Find where the given text appears and provide that cell's center as (X, Y) coordinate. 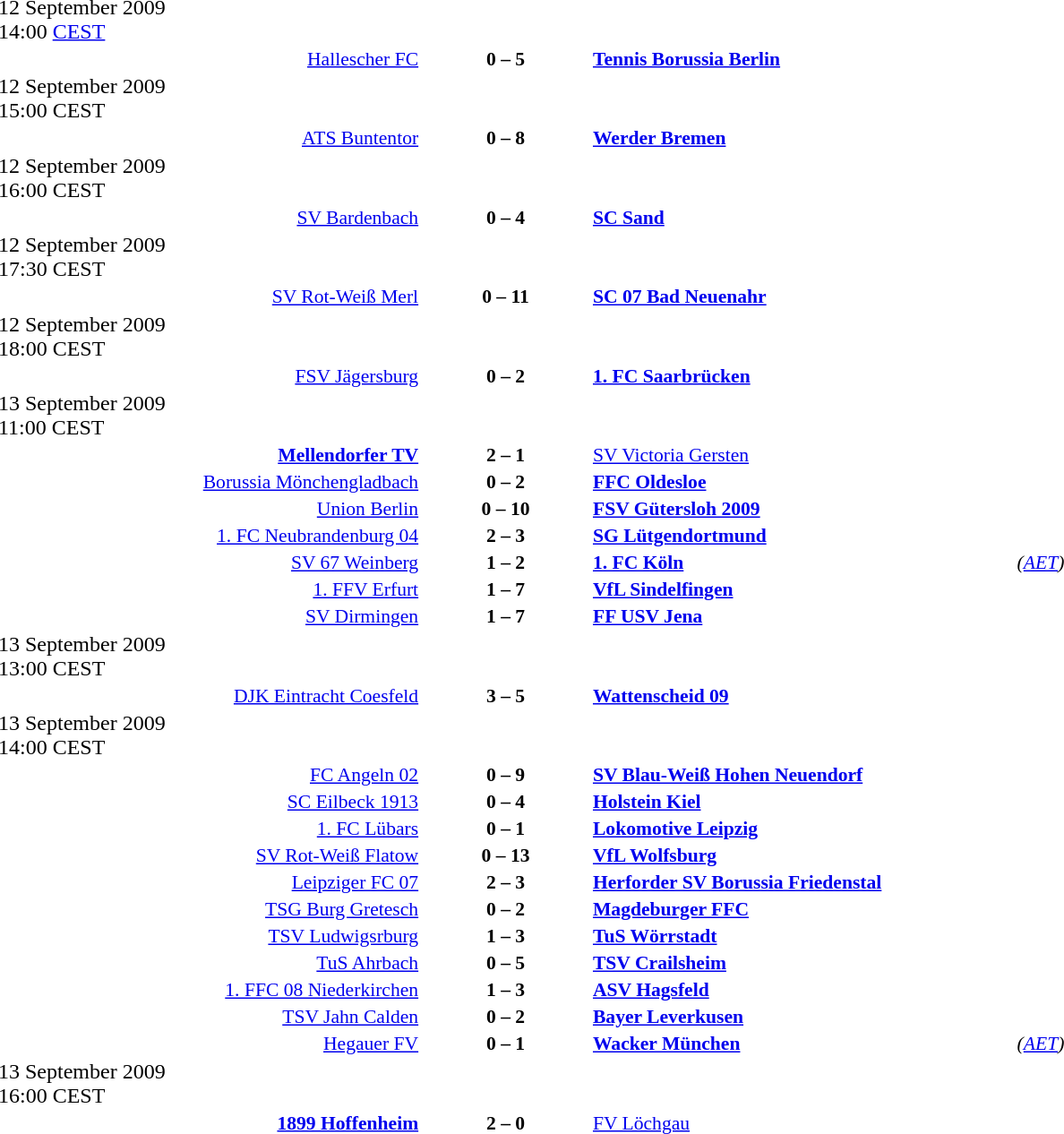
1. FC Köln (802, 563)
ASV Hagsfeld (802, 990)
1 – 2 (505, 563)
SC Sand (802, 217)
VfL Wolfsburg (802, 855)
SV Blau-Weiß Hohen Neuendorf (802, 775)
Tennis Borussia Berlin (802, 59)
Werder Bremen (802, 138)
FSV Gütersloh 2009 (802, 509)
FFC Oldesloe (802, 482)
0 – 10 (505, 509)
2 – 1 (505, 455)
Holstein Kiel (802, 802)
Wattenscheid 09 (802, 695)
SC 07 Bad Neuenahr (802, 296)
FF USV Jena (802, 616)
VfL Sindelfingen (802, 589)
Wacker München (802, 1044)
TSV Crailsheim (802, 963)
SG Lütgendortmund (802, 536)
0 – 9 (505, 775)
Lokomotive Leipzig (802, 829)
0 – 11 (505, 296)
TuS Wörrstadt (802, 936)
SV Victoria Gersten (802, 455)
0 – 8 (505, 138)
0 – 13 (505, 855)
Magdeburger FFC (802, 909)
1. FC Saarbrücken (802, 376)
Bayer Leverkusen (802, 1017)
Herforder SV Borussia Friedenstal (802, 882)
3 – 5 (505, 695)
